Identify which cell holds the provided text, then report its (x, y) central coordinate. 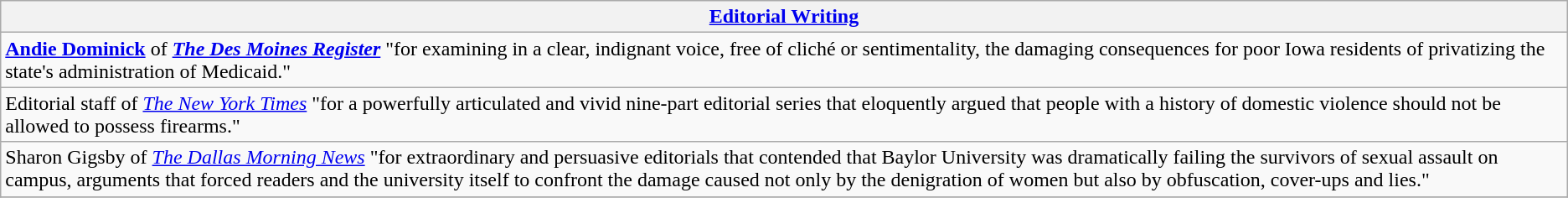
Editorial Writing (784, 17)
